Capture the cell that displays the provided text and extract its [x, y] central coordinate. 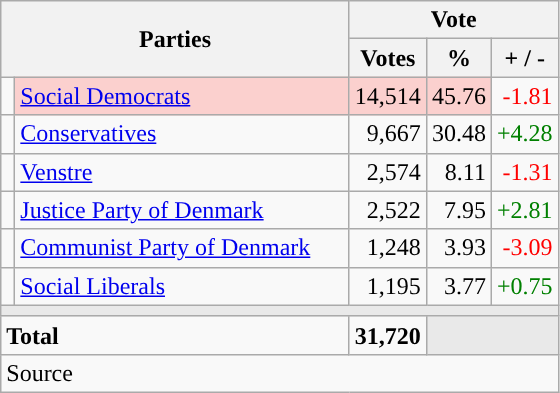
31,720 [388, 335]
2,522 [388, 210]
+4.28 [524, 134]
3.77 [458, 286]
Total [176, 335]
Social Democrats [182, 96]
Source [280, 373]
1,195 [388, 286]
Social Liberals [182, 286]
+ / - [524, 58]
14,514 [388, 96]
Justice Party of Denmark [182, 210]
Venstre [182, 172]
+0.75 [524, 286]
Votes [388, 58]
7.95 [458, 210]
8.11 [458, 172]
Conservatives [182, 134]
% [458, 58]
Parties [176, 39]
-3.09 [524, 248]
30.48 [458, 134]
3.93 [458, 248]
45.76 [458, 96]
+2.81 [524, 210]
1,248 [388, 248]
Vote [454, 20]
-1.81 [524, 96]
Communist Party of Denmark [182, 248]
-1.31 [524, 172]
2,574 [388, 172]
9,667 [388, 134]
